From the cell containing the given text, extract its center point as (x, y) coordinate. 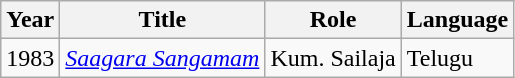
1983 (30, 58)
Year (30, 20)
Role (333, 20)
Telugu (457, 58)
Title (162, 20)
Saagara Sangamam (162, 58)
Language (457, 20)
Kum. Sailaja (333, 58)
